Locate the cell with the specified text and output its (X, Y) center coordinate. 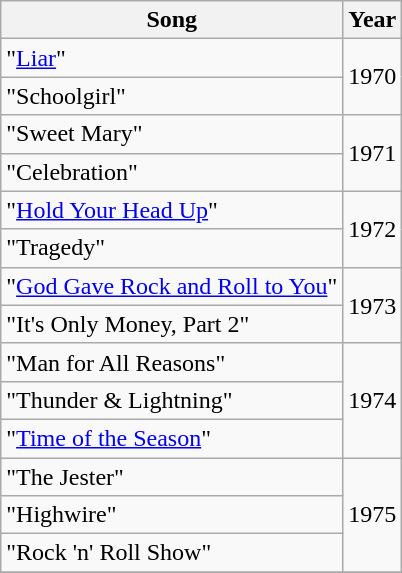
"God Gave Rock and Roll to You" (172, 286)
"Time of the Season" (172, 438)
Song (172, 20)
"Celebration" (172, 172)
"Hold Your Head Up" (172, 210)
"Liar" (172, 58)
1975 (372, 515)
"Schoolgirl" (172, 96)
"Highwire" (172, 515)
"Man for All Reasons" (172, 362)
"Sweet Mary" (172, 134)
"Rock 'n' Roll Show" (172, 553)
1974 (372, 400)
1972 (372, 229)
1970 (372, 77)
"It's Only Money, Part 2" (172, 324)
Year (372, 20)
1971 (372, 153)
"Tragedy" (172, 248)
"Thunder & Lightning" (172, 400)
1973 (372, 305)
"The Jester" (172, 477)
